Locate the cell with the specified text and output its [X, Y] center coordinate. 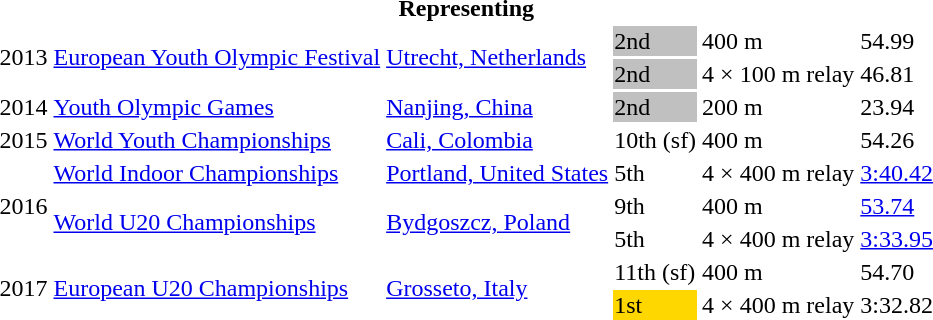
Grosseto, Italy [498, 288]
World Indoor Championships [217, 173]
Nanjing, China [498, 107]
Portland, United States [498, 173]
Bydgoszcz, Poland [498, 222]
4 × 100 m relay [778, 74]
10th (sf) [656, 140]
Cali, Colombia [498, 140]
11th (sf) [656, 272]
1st [656, 305]
9th [656, 206]
200 m [778, 107]
European Youth Olympic Festival [217, 58]
World Youth Championships [217, 140]
European U20 Championships [217, 288]
Youth Olympic Games [217, 107]
Utrecht, Netherlands [498, 58]
World U20 Championships [217, 222]
